Extract the [x, y] coordinate from the center of the cell holding the provided text.  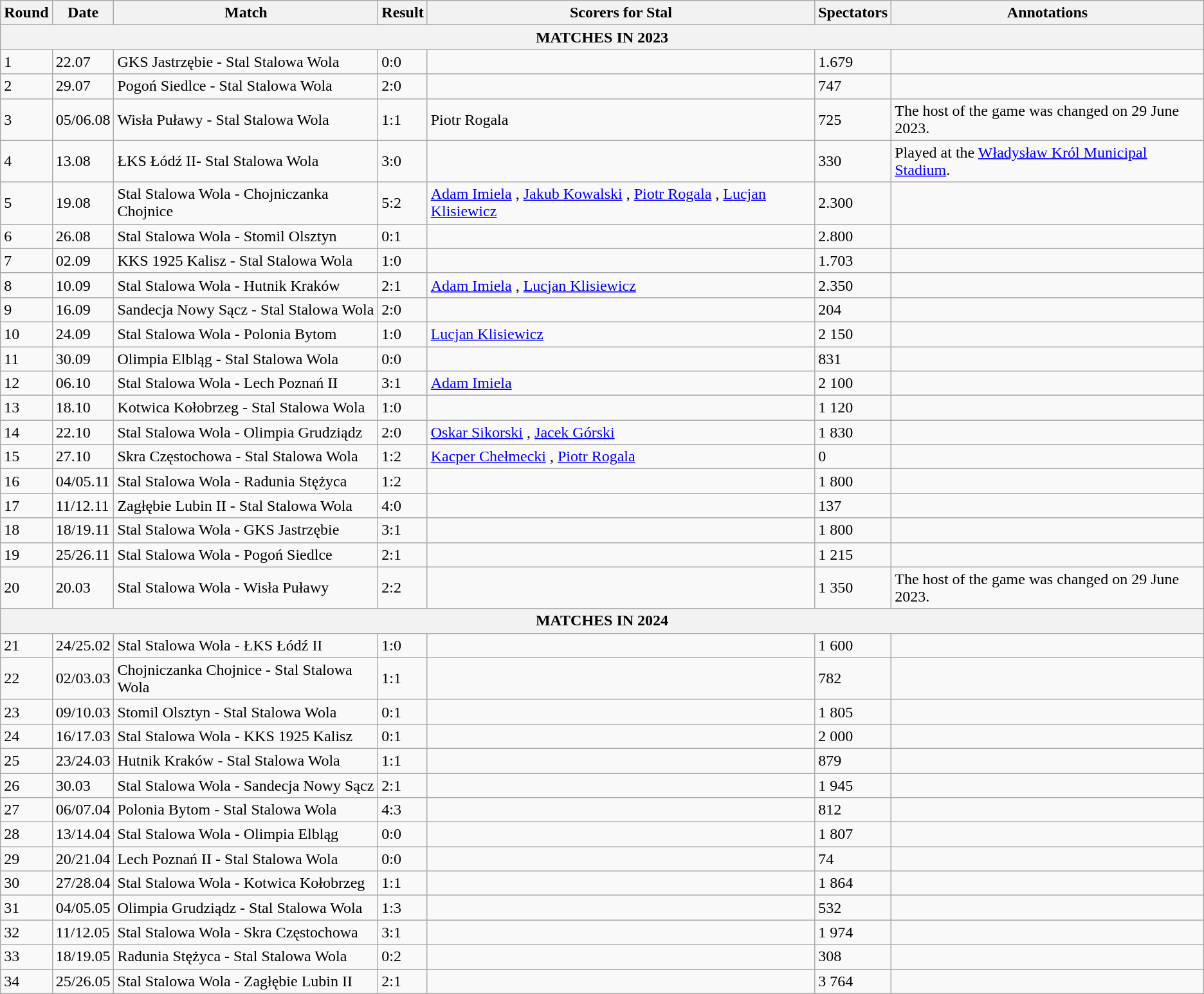
1 600 [853, 645]
Stal Stalowa Wola - Zagłębie Lubin II [246, 981]
Sandecja Nowy Sącz - Stal Stalowa Wola [246, 309]
Stal Stalowa Wola - Olimpia Grudziądz [246, 432]
31 [26, 908]
23 [26, 712]
2.800 [853, 236]
23/24.03 [83, 760]
24/25.02 [83, 645]
812 [853, 810]
20 [26, 588]
19 [26, 555]
Skra Częstochowa - Stal Stalowa Wola [246, 457]
1 [26, 62]
Adam Imiela [621, 383]
02.09 [83, 261]
879 [853, 760]
74 [853, 859]
GKS Jastrzębie - Stal Stalowa Wola [246, 62]
1 215 [853, 555]
Annotations [1048, 13]
1.679 [853, 62]
1 805 [853, 712]
Scorers for Stal [621, 13]
Wisła Puławy - Stal Stalowa Wola [246, 120]
27.10 [83, 457]
18/19.05 [83, 957]
Oskar Sikorski , Jacek Górski [621, 432]
11 [26, 358]
30.09 [83, 358]
18/19.11 [83, 530]
3 [26, 120]
Stal Stalowa Wola - Chojniczanka Chojnice [246, 203]
06/07.04 [83, 810]
0:2 [403, 957]
7 [26, 261]
Radunia Stężyca - Stal Stalowa Wola [246, 957]
14 [26, 432]
16.09 [83, 309]
15 [26, 457]
MATCHES IN 2024 [602, 621]
782 [853, 678]
02/03.03 [83, 678]
30.03 [83, 786]
MATCHES IN 2023 [602, 37]
831 [853, 358]
12 [26, 383]
1.703 [853, 261]
725 [853, 120]
28 [26, 834]
Lucjan Klisiewicz [621, 334]
13.08 [83, 161]
24.09 [83, 334]
2 100 [853, 383]
16/17.03 [83, 736]
3 764 [853, 981]
Stal Stalowa Wola - Stomil Olsztyn [246, 236]
Chojniczanka Chojnice - Stal Stalowa Wola [246, 678]
26 [26, 786]
Olimpia Grudziądz - Stal Stalowa Wola [246, 908]
2:2 [403, 588]
32 [26, 932]
Stal Stalowa Wola - Hutnik Kraków [246, 285]
34 [26, 981]
Hutnik Kraków - Stal Stalowa Wola [246, 760]
6 [26, 236]
20/21.04 [83, 859]
4:3 [403, 810]
26.08 [83, 236]
3:0 [403, 161]
1 807 [853, 834]
4 [26, 161]
04/05.05 [83, 908]
22.07 [83, 62]
1 864 [853, 883]
2.300 [853, 203]
24 [26, 736]
5:2 [403, 203]
Result [403, 13]
Stal Stalowa Wola - Lech Poznań II [246, 383]
Piotr Rogala [621, 120]
19.08 [83, 203]
1 830 [853, 432]
Stal Stalowa Wola - Polonia Bytom [246, 334]
Stal Stalowa Wola - GKS Jastrzębie [246, 530]
Stal Stalowa Wola - KKS 1925 Kalisz [246, 736]
05/06.08 [83, 120]
11/12.05 [83, 932]
Lech Poznań II - Stal Stalowa Wola [246, 859]
9 [26, 309]
33 [26, 957]
22 [26, 678]
04/05.11 [83, 481]
204 [853, 309]
06.10 [83, 383]
16 [26, 481]
2 [26, 86]
Stal Stalowa Wola - Radunia Stężyca [246, 481]
1:3 [403, 908]
2 150 [853, 334]
Round [26, 13]
308 [853, 957]
17 [26, 506]
532 [853, 908]
2 000 [853, 736]
Pogoń Siedlce - Stal Stalowa Wola [246, 86]
20.03 [83, 588]
330 [853, 161]
8 [26, 285]
1 945 [853, 786]
11/12.11 [83, 506]
137 [853, 506]
30 [26, 883]
Played at the Władysław Król Municipal Stadium. [1048, 161]
Stal Stalowa Wola - Wisła Puławy [246, 588]
21 [26, 645]
Date [83, 13]
ŁKS Łódź II- Stal Stalowa Wola [246, 161]
Spectators [853, 13]
Polonia Bytom - Stal Stalowa Wola [246, 810]
27 [26, 810]
Kotwica Kołobrzeg - Stal Stalowa Wola [246, 408]
Adam Imiela , Jakub Kowalski , Piotr Rogala , Lucjan Klisiewicz [621, 203]
Match [246, 13]
22.10 [83, 432]
KKS 1925 Kalisz - Stal Stalowa Wola [246, 261]
09/10.03 [83, 712]
Stal Stalowa Wola - ŁKS Łódź II [246, 645]
29 [26, 859]
Stal Stalowa Wola - Kotwica Kołobrzeg [246, 883]
Stomil Olsztyn - Stal Stalowa Wola [246, 712]
Stal Stalowa Wola - Skra Częstochowa [246, 932]
25 [26, 760]
10.09 [83, 285]
Stal Stalowa Wola - Pogoń Siedlce [246, 555]
10 [26, 334]
1 350 [853, 588]
13/14.04 [83, 834]
Zagłębie Lubin II - Stal Stalowa Wola [246, 506]
1 974 [853, 932]
1 120 [853, 408]
Kacper Chełmecki , Piotr Rogala [621, 457]
18 [26, 530]
747 [853, 86]
18.10 [83, 408]
Adam Imiela , Lucjan Klisiewicz [621, 285]
13 [26, 408]
2.350 [853, 285]
25/26.11 [83, 555]
Olimpia Elbląg - Stal Stalowa Wola [246, 358]
29.07 [83, 86]
Stal Stalowa Wola - Sandecja Nowy Sącz [246, 786]
4:0 [403, 506]
0 [853, 457]
27/28.04 [83, 883]
Stal Stalowa Wola - Olimpia Elbląg [246, 834]
5 [26, 203]
25/26.05 [83, 981]
